Search for the cell housing the specified text and yield its [x, y] center coordinate. 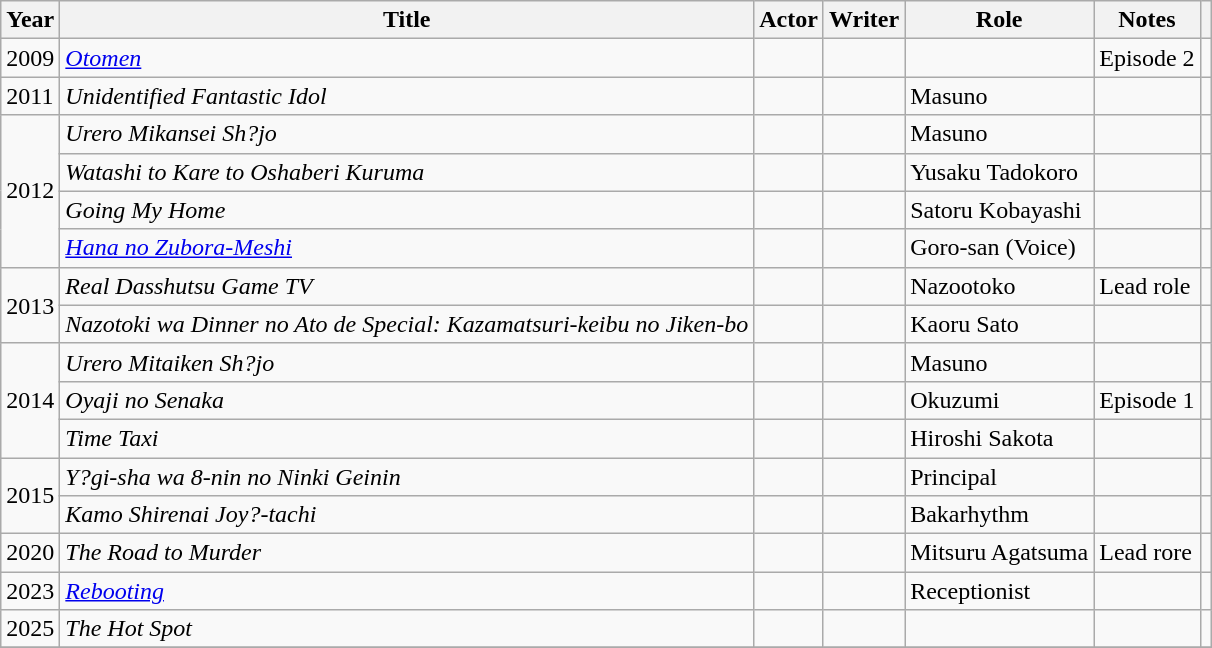
Title [407, 20]
Role [1000, 20]
Bakarhythm [1000, 515]
Lead role [1147, 286]
Unidentified Fantastic Idol [407, 96]
Okuzumi [1000, 400]
Episode 2 [1147, 58]
The Road to Murder [407, 553]
Episode 1 [1147, 400]
Principal [1000, 477]
The Hot Spot [407, 629]
2014 [30, 400]
2015 [30, 496]
2023 [30, 591]
Real Dasshutsu Game TV [407, 286]
Watashi to Kare to Oshaberi Kuruma [407, 172]
Hiroshi Sakota [1000, 438]
2011 [30, 96]
Nazootoko [1000, 286]
2012 [30, 191]
Rebooting [407, 591]
Urero Mikansei Sh?jo [407, 134]
Lead rore [1147, 553]
Goro-san (Voice) [1000, 248]
Y?gi-sha wa 8-nin no Ninki Geinin [407, 477]
Writer [864, 20]
Oyaji no Senaka [407, 400]
2020 [30, 553]
Yusaku Tadokoro [1000, 172]
Otomen [407, 58]
Notes [1147, 20]
Urero Mitaiken Sh?jo [407, 362]
Receptionist [1000, 591]
Time Taxi [407, 438]
Going My Home [407, 210]
Kaoru Sato [1000, 324]
Satoru Kobayashi [1000, 210]
Actor [789, 20]
Year [30, 20]
Hana no Zubora-Meshi [407, 248]
2013 [30, 305]
2025 [30, 629]
Kamo Shirenai Joy?-tachi [407, 515]
Nazotoki wa Dinner no Ato de Special: Kazamatsuri-keibu no Jiken-bo [407, 324]
Mitsuru Agatsuma [1000, 553]
2009 [30, 58]
